Identify which cell holds the provided text, then report its (X, Y) central coordinate. 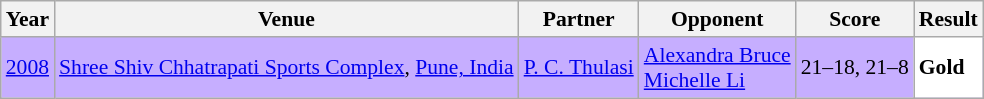
Score (855, 19)
Year (28, 19)
Venue (286, 19)
Partner (579, 19)
Alexandra Bruce Michelle Li (718, 68)
Opponent (718, 19)
Result (948, 19)
Shree Shiv Chhatrapati Sports Complex, Pune, India (286, 68)
2008 (28, 68)
P. C. Thulasi (579, 68)
21–18, 21–8 (855, 68)
Gold (948, 68)
